From the cell containing the given text, extract its center point as (x, y) coordinate. 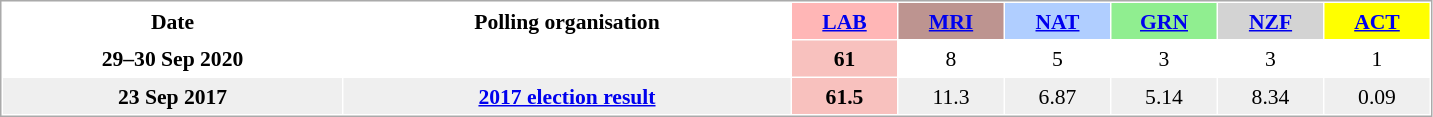
1 (1376, 58)
2017 election result (568, 96)
0.09 (1376, 96)
11.3 (950, 96)
NZF (1270, 21)
NAT (1058, 21)
5.14 (1164, 96)
Date (172, 21)
LAB (844, 21)
MRI (950, 21)
5 (1058, 58)
61 (844, 58)
ACT (1376, 21)
Polling organisation (568, 21)
6.87 (1058, 96)
23 Sep 2017 (172, 96)
8.34 (1270, 96)
GRN (1164, 21)
8 (950, 58)
61.5 (844, 96)
29–30 Sep 2020 (172, 58)
